For the text-containing cell, return its midpoint in [X, Y] coordinate format. 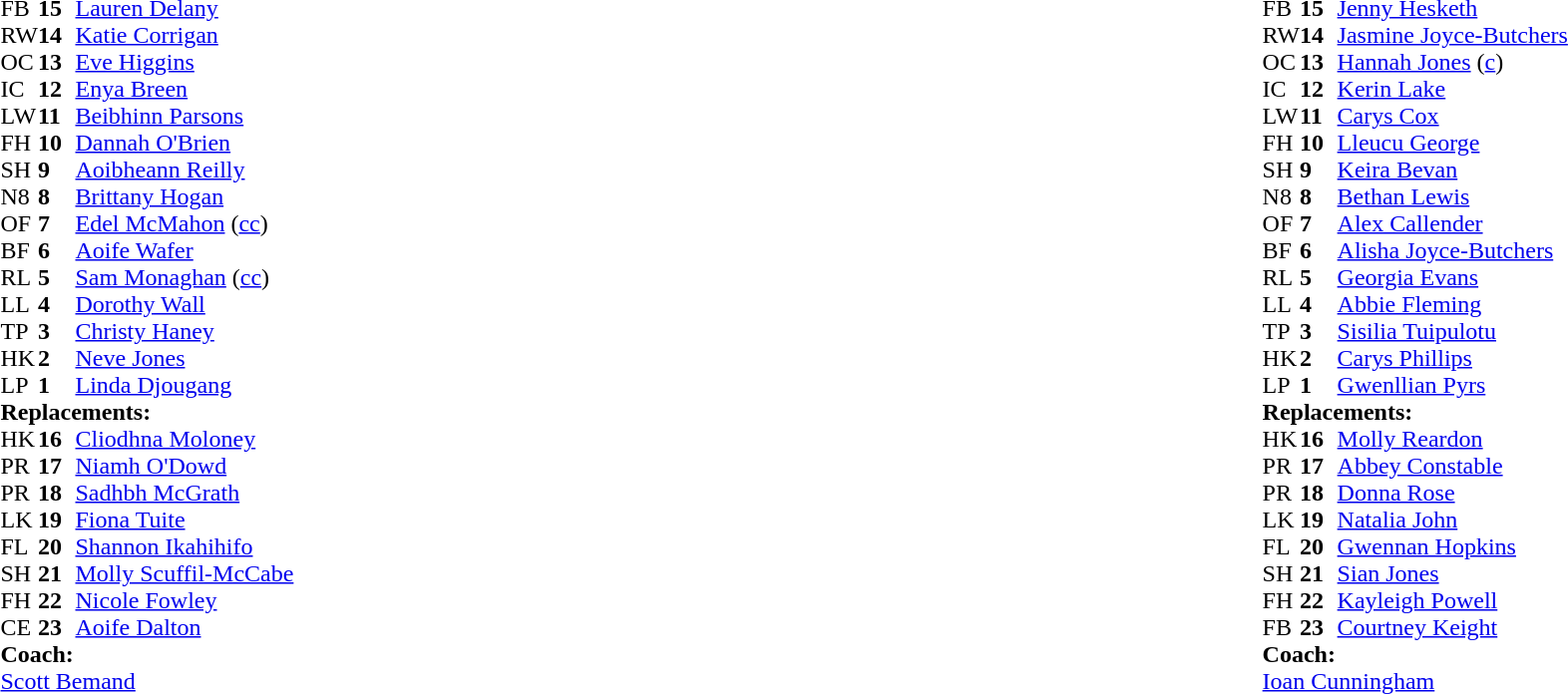
Linda Djougang [186, 385]
Sadhbh McGrath [186, 493]
Lleucu George [1452, 144]
Brittany Hogan [186, 197]
Kerin Lake [1452, 90]
Dorothy Wall [186, 305]
Beibhinn Parsons [186, 116]
Molly Reardon [1452, 439]
Aoibheann Reilly [186, 170]
Kayleigh Powell [1452, 600]
Eve Higgins [186, 62]
Aoife Wafer [186, 251]
Neve Jones [186, 359]
Hannah Jones (c) [1452, 62]
FB [1282, 628]
CE [19, 628]
Abbie Fleming [1452, 305]
Alisha Joyce-Butchers [1452, 251]
Enya Breen [186, 90]
Aoife Dalton [186, 628]
Keira Bevan [1452, 170]
Sian Jones [1452, 574]
Georgia Evans [1452, 277]
Donna Rose [1452, 493]
Sisilia Tuipulotu [1452, 331]
Molly Scuffil-McCabe [186, 574]
Abbey Constable [1452, 467]
Shannon Ikahihifo [186, 546]
Edel McMahon (cc) [186, 223]
Carys Cox [1452, 116]
Courtney Keight [1452, 628]
Fiona Tuite [186, 520]
Natalia John [1452, 520]
Jasmine Joyce-Butchers [1452, 36]
Gwenllian Pyrs [1452, 385]
Christy Haney [186, 331]
Niamh O'Dowd [186, 467]
Bethan Lewis [1452, 197]
Carys Phillips [1452, 359]
Dannah O'Brien [186, 144]
Nicole Fowley [186, 600]
Cliodhna Moloney [186, 439]
Alex Callender [1452, 223]
Katie Corrigan [186, 36]
Gwennan Hopkins [1452, 546]
Sam Monaghan (cc) [186, 277]
